Provide the (X, Y) coordinate of the cell's center where the given text is located.  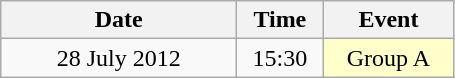
Group A (388, 58)
Event (388, 20)
Time (280, 20)
15:30 (280, 58)
Date (119, 20)
28 July 2012 (119, 58)
